Provide the [x, y] coordinate of the cell's center where the given text is located.  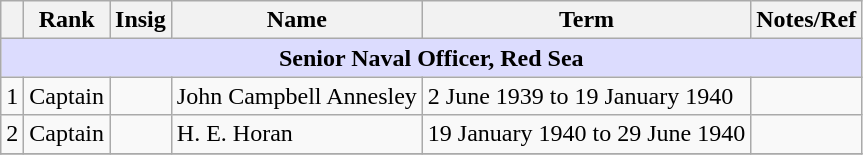
Senior Naval Officer, Red Sea [432, 58]
Term [586, 20]
19 January 1940 to 29 June 1940 [586, 134]
John Campbell Annesley [296, 96]
Notes/Ref [806, 20]
Rank [67, 20]
1 [12, 96]
H. E. Horan [296, 134]
2 June 1939 to 19 January 1940 [586, 96]
2 [12, 134]
Name [296, 20]
Insig [141, 20]
